Detect which cell encompasses the target text, then output its [X, Y] center coordinate. 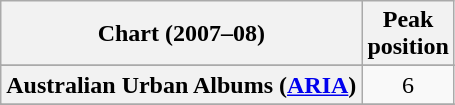
Chart (2007–08) [182, 34]
Peak position [408, 34]
Australian Urban Albums (ARIA) [182, 85]
6 [408, 85]
